From the cell containing the given text, extract its center point as [x, y] coordinate. 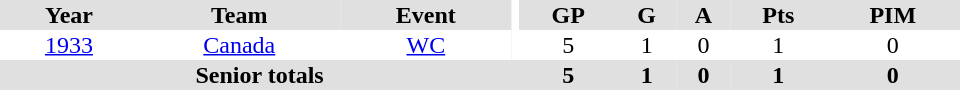
1933 [69, 45]
A [704, 15]
Pts [778, 15]
WC [426, 45]
PIM [893, 15]
G [646, 15]
Canada [240, 45]
GP [568, 15]
Year [69, 15]
Event [426, 15]
Team [240, 15]
Senior totals [260, 75]
